Return (x, y) of the center of cell containing provided text 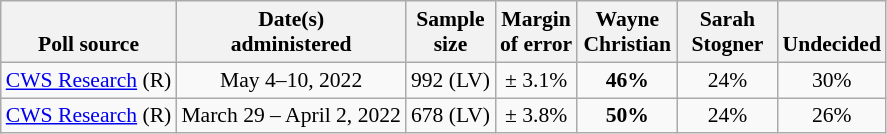
678 (LV) (450, 116)
Marginof error (536, 32)
March 29 – April 2, 2022 (291, 116)
Samplesize (450, 32)
30% (831, 80)
SarahStogner (727, 32)
Date(s)administered (291, 32)
Undecided (831, 32)
Poll source (89, 32)
WayneChristian (627, 32)
May 4–10, 2022 (291, 80)
46% (627, 80)
± 3.8% (536, 116)
992 (LV) (450, 80)
± 3.1% (536, 80)
26% (831, 116)
50% (627, 116)
